Determine the [X, Y] coordinate at the center of the cell enclosing the given text.  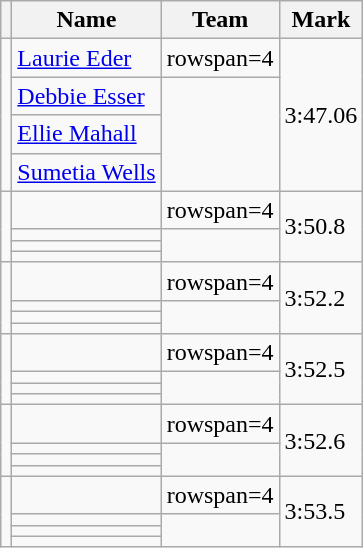
Team [220, 20]
Mark [321, 20]
Debbie Esser [86, 96]
3:53.5 [321, 512]
Name [86, 20]
Laurie Eder [86, 58]
3:52.5 [321, 370]
Ellie Mahall [86, 134]
Sumetia Wells [86, 172]
3:52.6 [321, 440]
3:50.8 [321, 226]
3:52.2 [321, 298]
3:47.06 [321, 115]
